Capture the cell that displays the provided text and extract its [X, Y] central coordinate. 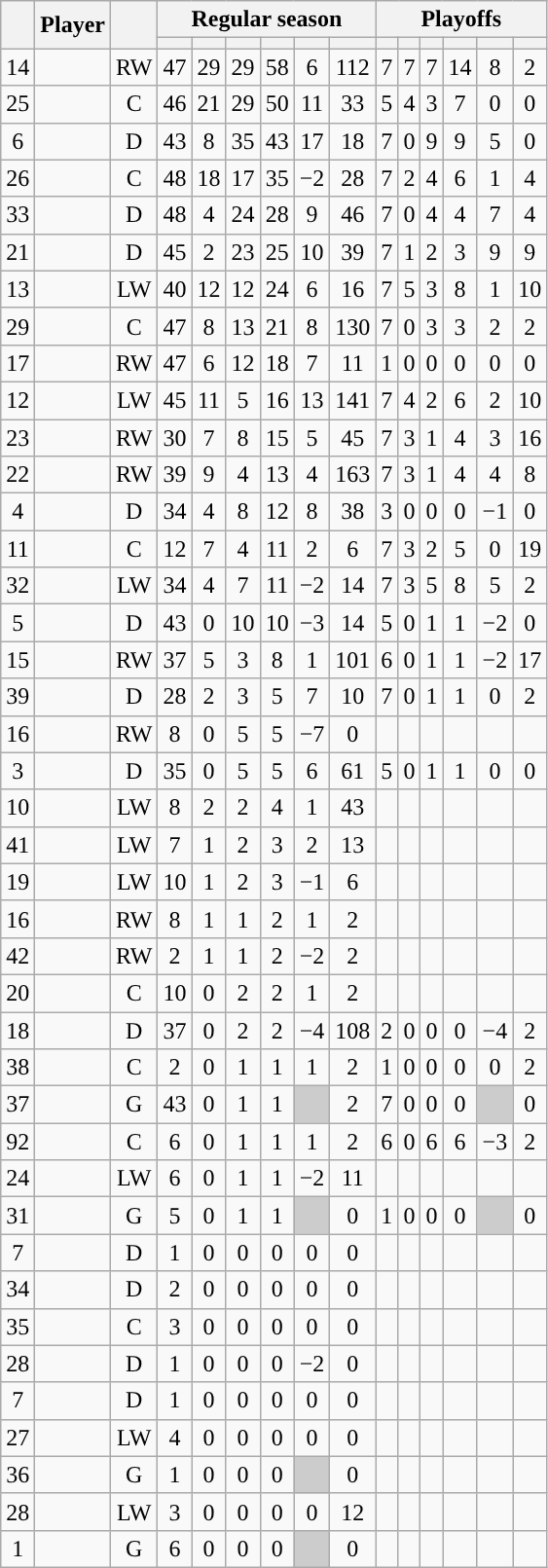
30 [175, 437]
36 [18, 1475]
108 [352, 1031]
−7 [311, 734]
20 [18, 993]
141 [352, 400]
112 [352, 67]
101 [352, 660]
61 [352, 771]
92 [18, 1142]
31 [18, 1216]
41 [18, 845]
58 [276, 67]
163 [352, 475]
26 [18, 178]
Player [73, 25]
22 [18, 475]
40 [175, 289]
50 [276, 104]
Regular season [267, 19]
130 [352, 326]
42 [18, 956]
Playoffs [461, 19]
27 [18, 1438]
32 [18, 586]
